Extract the [X, Y] coordinate from the center of the cell holding the provided text.  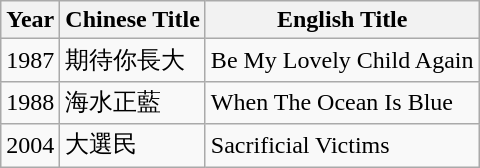
1988 [30, 102]
Sacrificial Victims [342, 146]
海水正藍 [133, 102]
1987 [30, 60]
大選民 [133, 146]
2004 [30, 146]
When The Ocean Is Blue [342, 102]
Year [30, 20]
English Title [342, 20]
期待你長大 [133, 60]
Chinese Title [133, 20]
Be My Lovely Child Again [342, 60]
